Detect which cell encompasses the target text, then output its (x, y) center coordinate. 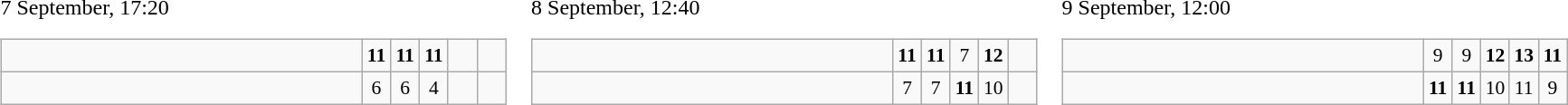
13 (1524, 56)
4 (434, 88)
